Return the (X, Y) coordinate for the center point of the cell that contains the specified text.  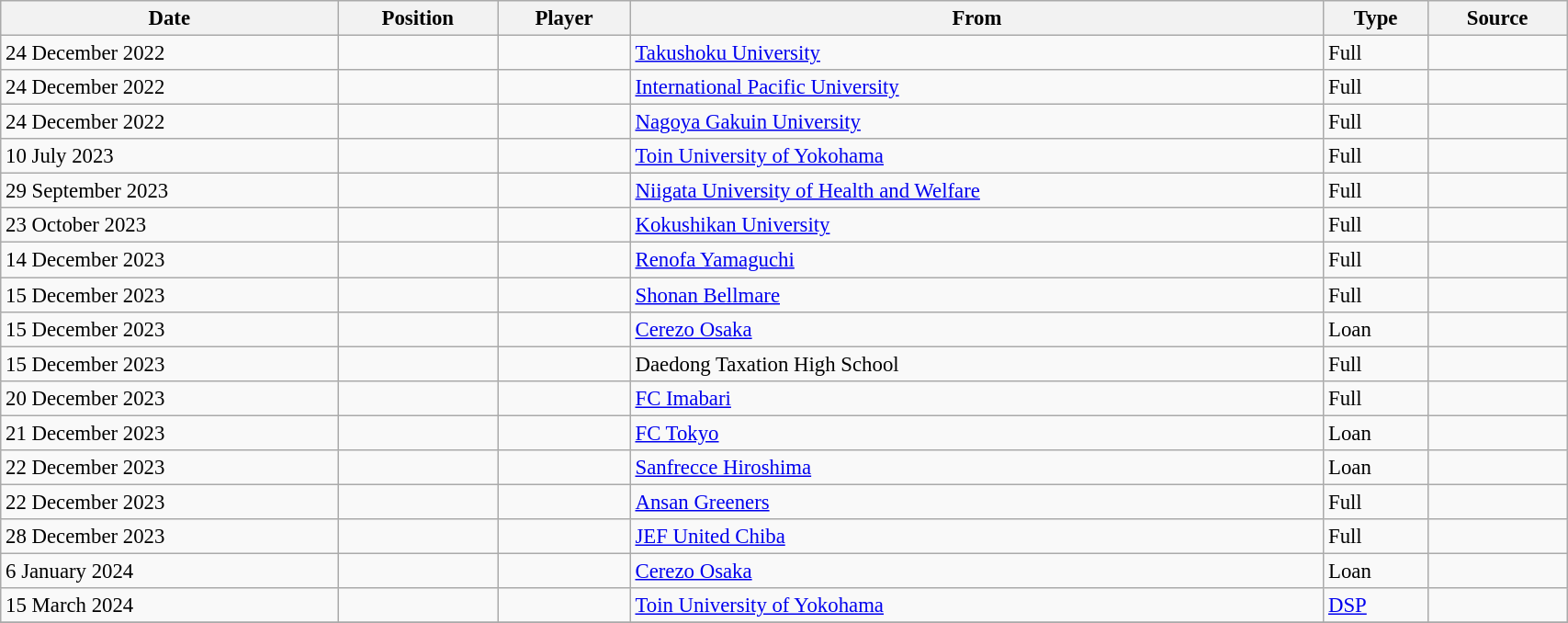
DSP (1376, 606)
FC Tokyo (976, 433)
FC Imabari (976, 398)
Nagoya Gakuin University (976, 122)
15 March 2024 (169, 606)
Position (418, 18)
14 December 2023 (169, 260)
Shonan Bellmare (976, 295)
23 October 2023 (169, 225)
Source (1497, 18)
Renofa Yamaguchi (976, 260)
28 December 2023 (169, 537)
29 September 2023 (169, 191)
21 December 2023 (169, 433)
10 July 2023 (169, 156)
Ansan Greeners (976, 502)
Player (564, 18)
Niigata University of Health and Welfare (976, 191)
Sanfrecce Hiroshima (976, 468)
Kokushikan University (976, 225)
6 January 2024 (169, 571)
International Pacific University (976, 87)
Type (1376, 18)
Takushoku University (976, 53)
Date (169, 18)
Daedong Taxation High School (976, 364)
From (976, 18)
JEF United Chiba (976, 537)
20 December 2023 (169, 398)
